Provide the [X, Y] coordinate of the cell's center where the given text is located.  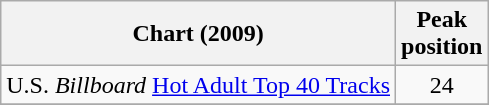
Chart (2009) [198, 34]
24 [442, 85]
Peakposition [442, 34]
U.S. Billboard Hot Adult Top 40 Tracks [198, 85]
